For the text-containing cell, return its midpoint in (x, y) coordinate format. 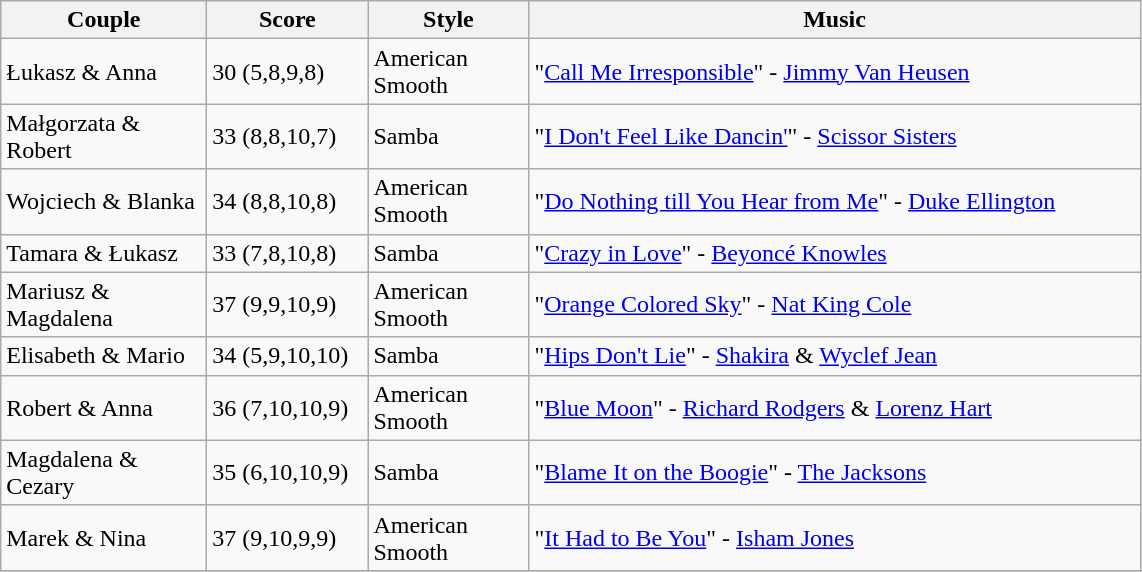
Wojciech & Blanka (104, 202)
"I Don't Feel Like Dancin'" - Scissor Sisters (834, 136)
Małgorzata & Robert (104, 136)
33 (8,8,10,7) (288, 136)
Style (448, 20)
36 (7,10,10,9) (288, 408)
Łukasz & Anna (104, 72)
Tamara & Łukasz (104, 253)
Marek & Nina (104, 538)
37 (9,9,10,9) (288, 304)
"Orange Colored Sky" - Nat King Cole (834, 304)
Robert & Anna (104, 408)
"Do Nothing till You Hear from Me" - Duke Ellington (834, 202)
34 (8,8,10,8) (288, 202)
"It Had to Be You" - Isham Jones (834, 538)
Elisabeth & Mario (104, 356)
"Hips Don't Lie" - Shakira & Wyclef Jean (834, 356)
Score (288, 20)
35 (6,10,10,9) (288, 472)
Mariusz & Magdalena (104, 304)
"Call Me Irresponsible" - Jimmy Van Heusen (834, 72)
Magdalena & Cezary (104, 472)
30 (5,8,9,8) (288, 72)
"Crazy in Love" - Beyoncé Knowles (834, 253)
33 (7,8,10,8) (288, 253)
37 (9,10,9,9) (288, 538)
Music (834, 20)
"Blue Moon" - Richard Rodgers & Lorenz Hart (834, 408)
34 (5,9,10,10) (288, 356)
Couple (104, 20)
"Blame It on the Boogie" - The Jacksons (834, 472)
